Output the (X, Y) coordinate of the center of the cell containing the given text.  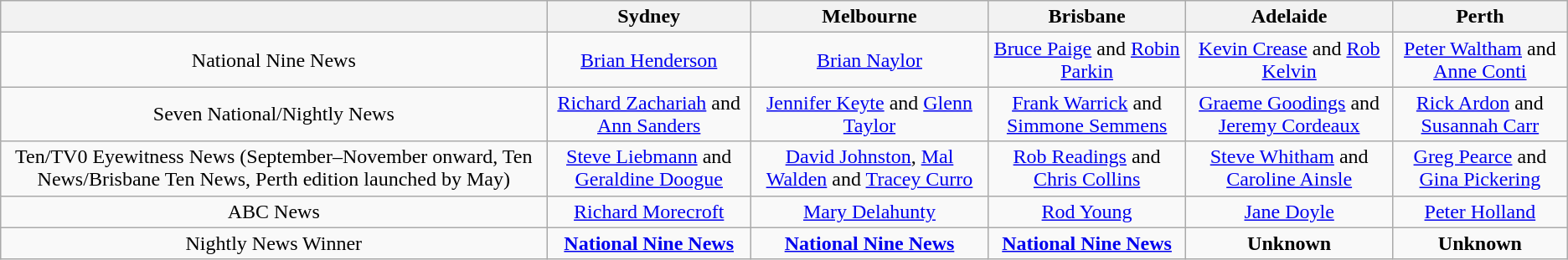
Mary Delahunty (869, 212)
Brian Henderson (649, 60)
Rick Ardon and Susannah Carr (1479, 114)
Greg Pearce and Gina Pickering (1479, 169)
Adelaide (1290, 17)
Frank Warrick and Simmone Semmens (1086, 114)
David Johnston, Mal Walden and Tracey Curro (869, 169)
Ten/TV0 Eyewitness News (September–November onward, Ten News/Brisbane Ten News, Perth edition launched by May) (274, 169)
Seven National/Nightly News (274, 114)
Rod Young (1086, 212)
Jane Doyle (1290, 212)
Perth (1479, 17)
Graeme Goodings and Jeremy Cordeaux (1290, 114)
Jennifer Keyte and Glenn Taylor (869, 114)
Brian Naylor (869, 60)
Peter Holland (1479, 212)
Brisbane (1086, 17)
Steve Whitham and Caroline Ainsle (1290, 169)
Richard Morecroft (649, 212)
Nightly News Winner (274, 243)
Melbourne (869, 17)
Peter Waltham and Anne Conti (1479, 60)
ABC News (274, 212)
Richard Zachariah and Ann Sanders (649, 114)
Steve Liebmann and Geraldine Doogue (649, 169)
Rob Readings and Chris Collins (1086, 169)
Sydney (649, 17)
Kevin Crease and Rob Kelvin (1290, 60)
Bruce Paige and Robin Parkin (1086, 60)
